Detect which cell encompasses the target text, then output its (X, Y) center coordinate. 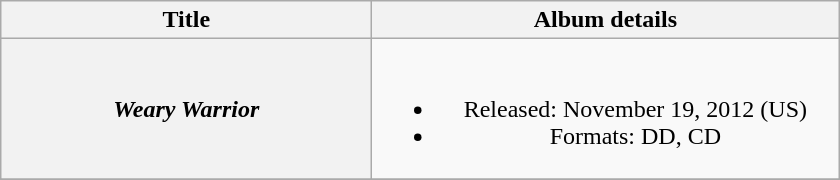
Released: November 19, 2012 (US)Formats: DD, CD (606, 109)
Title (186, 20)
Album details (606, 20)
Weary Warrior (186, 109)
